Find where the given text appears and provide that cell's center as (x, y) coordinate. 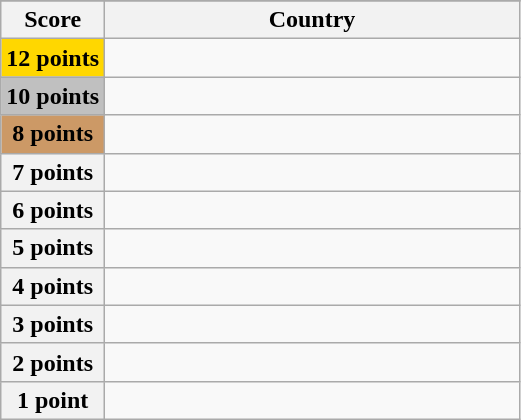
10 points (53, 96)
7 points (53, 172)
Score (53, 20)
Country (312, 20)
5 points (53, 248)
3 points (53, 324)
1 point (53, 400)
6 points (53, 210)
2 points (53, 362)
8 points (53, 134)
12 points (53, 58)
4 points (53, 286)
